Return the (x, y) coordinate for the center point of the cell that contains the specified text.  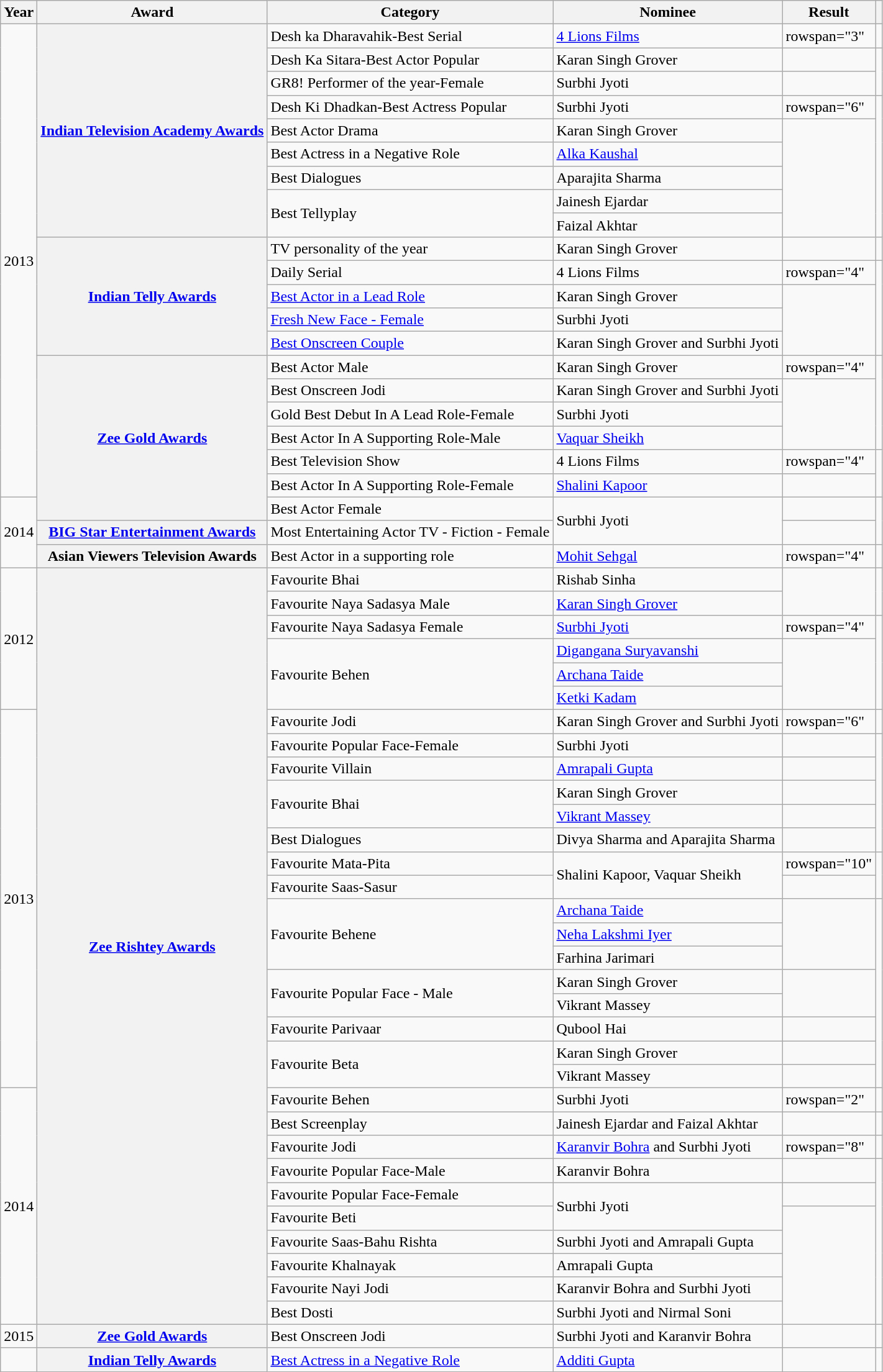
Best Actor in a Lead Role (410, 296)
Asian Viewers Television Awards (152, 556)
Rishab Sinha (667, 579)
2012 (19, 638)
Jainesh Ejardar and Faizal Akhtar (667, 1124)
Daily Serial (410, 272)
rowspan="2" (829, 1100)
BIG Star Entertainment Awards (152, 532)
Favourite Nayi Jodi (410, 1289)
Zee Rishtey Awards (152, 946)
Favourite Villain (410, 769)
Favourite Beti (410, 1218)
Desh Ka Sitara-Best Actor Popular (410, 60)
Best Actor In A Supporting Role-Male (410, 438)
Favourite Naya Sadasya Male (410, 603)
Neha Lakshmi Iyer (667, 934)
GR8! Performer of the year-Female (410, 83)
Favourite Behene (410, 934)
Farhina Jarimari (667, 958)
Favourite Khalnayak (410, 1265)
Favourite Naya Sadasya Female (410, 627)
Best Actor In A Supporting Role-Female (410, 485)
Jainesh Ejardar (667, 201)
Best Onscreen Couple (410, 343)
Favourite Popular Face-Male (410, 1171)
Best Screenplay (410, 1124)
Faizal Akhtar (667, 225)
Nominee (667, 12)
Digangana Suryavanshi (667, 650)
Best Television Show (410, 461)
rowspan="8" (829, 1147)
Most Entertaining Actor TV - Fiction - Female (410, 532)
Best Dosti (410, 1312)
2015 (19, 1336)
Vaquar Sheikh (667, 438)
Shalini Kapoor (667, 485)
Category (410, 12)
Surbhi Jyoti and Nirmal Soni (667, 1312)
Best Tellyplay (410, 213)
Best Actor Male (410, 367)
Best Actor Drama (410, 130)
Indian Television Academy Awards (152, 130)
Desh ka Dharavahik-Best Serial (410, 36)
Qubool Hai (667, 1029)
Divya Sharma and Aparajita Sharma (667, 840)
Favourite Popular Face - Male (410, 993)
rowspan="3" (829, 36)
Favourite Saas-Sasur (410, 887)
Gold Best Debut In A Lead Role-Female (410, 414)
Favourite Saas-Bahu Rishta (410, 1242)
rowspan="10" (829, 863)
Result (829, 12)
Aparajita Sharma (667, 178)
Best Actor in a supporting role (410, 556)
Karanvir Bohra (667, 1171)
Additi Gupta (667, 1360)
Ketki Kadam (667, 698)
Surbhi Jyoti and Karanvir Bohra (667, 1336)
Favourite Mata-Pita (410, 863)
Best Actor Female (410, 509)
Fresh New Face - Female (410, 320)
Award (152, 12)
Alka Kaushal (667, 154)
Surbhi Jyoti and Amrapali Gupta (667, 1242)
Desh Ki Dhadkan-Best Actress Popular (410, 107)
Favourite Beta (410, 1065)
Shalini Kapoor, Vaquar Sheikh (667, 875)
Year (19, 12)
Favourite Parivaar (410, 1029)
Mohit Sehgal (667, 556)
TV personality of the year (410, 248)
